Return the [x, y] coordinate for the center point of the cell that contains the specified text.  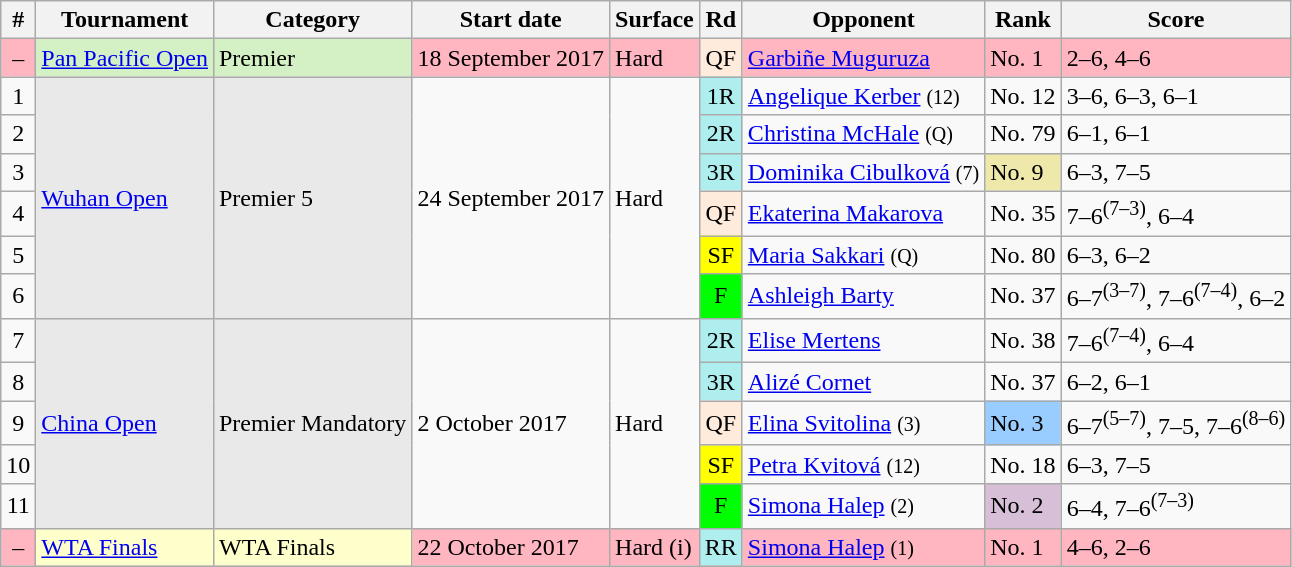
Category [312, 20]
6–1, 6–1 [1176, 134]
Garbiñe Muguruza [863, 58]
No. 9 [1023, 172]
11 [18, 506]
Premier [312, 58]
Hard (i) [655, 547]
4 [18, 214]
9 [18, 424]
Ashleigh Barty [863, 296]
Simona Halep (1) [863, 547]
6–2, 6–1 [1176, 382]
RR [720, 547]
7 [18, 340]
3–6, 6–3, 6–1 [1176, 96]
2 October 2017 [511, 423]
Angelique Kerber (12) [863, 96]
Premier Mandatory [312, 423]
Wuhan Open [125, 198]
No. 79 [1023, 134]
No. 18 [1023, 464]
Elise Mertens [863, 340]
China Open [125, 423]
Maria Sakkari (Q) [863, 255]
6–7(3–7), 7–6(7–4), 6–2 [1176, 296]
2–6, 4–6 [1176, 58]
6–4, 7–6(7–3) [1176, 506]
Start date [511, 20]
No. 2 [1023, 506]
Pan Pacific Open [125, 58]
1R [720, 96]
Score [1176, 20]
6–7(5–7), 7–5, 7–6(8–6) [1176, 424]
22 October 2017 [511, 547]
Alizé Cornet [863, 382]
No. 38 [1023, 340]
6–3, 6–2 [1176, 255]
No. 80 [1023, 255]
6 [18, 296]
2 [18, 134]
Simona Halep (2) [863, 506]
No. 3 [1023, 424]
Christina McHale (Q) [863, 134]
5 [18, 255]
Opponent [863, 20]
8 [18, 382]
Petra Kvitová (12) [863, 464]
7–6(7–4), 6–4 [1176, 340]
No. 35 [1023, 214]
7–6(7–3), 6–4 [1176, 214]
# [18, 20]
1 [18, 96]
No. 12 [1023, 96]
Tournament [125, 20]
Rd [720, 20]
Ekaterina Makarova [863, 214]
Dominika Cibulková (7) [863, 172]
Premier 5 [312, 198]
10 [18, 464]
4–6, 2–6 [1176, 547]
3 [18, 172]
Elina Svitolina (3) [863, 424]
Surface [655, 20]
18 September 2017 [511, 58]
24 September 2017 [511, 198]
Rank [1023, 20]
